Identify which cell holds the provided text, then report its (x, y) central coordinate. 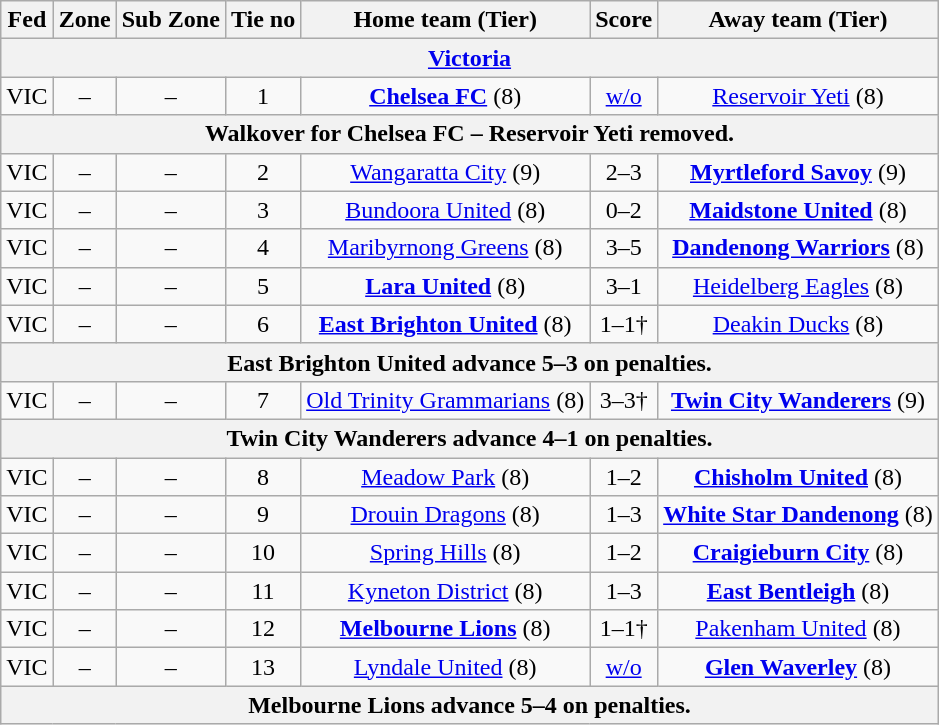
2 (262, 172)
4 (262, 248)
Tie no (262, 20)
Walkover for Chelsea FC – Reservoir Yeti removed. (470, 134)
3–1 (624, 286)
6 (262, 324)
Victoria (470, 58)
Craigieburn City (8) (798, 553)
2–3 (624, 172)
Glen Waverley (8) (798, 667)
13 (262, 667)
12 (262, 629)
Melbourne Lions advance 5–4 on penalties. (470, 705)
East Bentleigh (8) (798, 591)
Spring Hills (8) (446, 553)
Fed (27, 20)
10 (262, 553)
Myrtleford Savoy (9) (798, 172)
Score (624, 20)
9 (262, 515)
Sub Zone (170, 20)
Deakin Ducks (8) (798, 324)
1 (262, 96)
Drouin Dragons (8) (446, 515)
Lara United (8) (446, 286)
Wangaratta City (9) (446, 172)
3–3† (624, 400)
8 (262, 477)
Meadow Park (8) (446, 477)
East Brighton United advance 5–3 on penalties. (470, 362)
7 (262, 400)
Twin City Wanderers (9) (798, 400)
11 (262, 591)
0–2 (624, 210)
Reservoir Yeti (8) (798, 96)
3 (262, 210)
White Star Dandenong (8) (798, 515)
East Brighton United (8) (446, 324)
Chelsea FC (8) (446, 96)
Zone (84, 20)
Bundoora United (8) (446, 210)
Away team (Tier) (798, 20)
Melbourne Lions (8) (446, 629)
Twin City Wanderers advance 4–1 on penalties. (470, 438)
Chisholm United (8) (798, 477)
Pakenham United (8) (798, 629)
Maribyrnong Greens (8) (446, 248)
Old Trinity Grammarians (8) (446, 400)
Lyndale United (8) (446, 667)
Heidelberg Eagles (8) (798, 286)
Dandenong Warriors (8) (798, 248)
Home team (Tier) (446, 20)
5 (262, 286)
Maidstone United (8) (798, 210)
Kyneton District (8) (446, 591)
3–5 (624, 248)
